From the cell containing the given text, extract its center point as (x, y) coordinate. 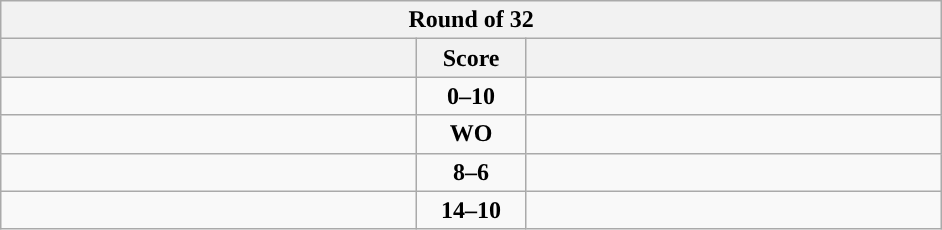
8–6 (472, 172)
Score (472, 58)
Round of 32 (472, 20)
14–10 (472, 210)
0–10 (472, 96)
WO (472, 134)
